Locate the cell with the specified text and output its (X, Y) center coordinate. 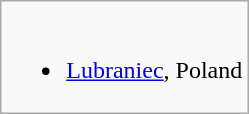
Lubraniec, Poland (124, 58)
